Capture the cell that displays the provided text and extract its [x, y] central coordinate. 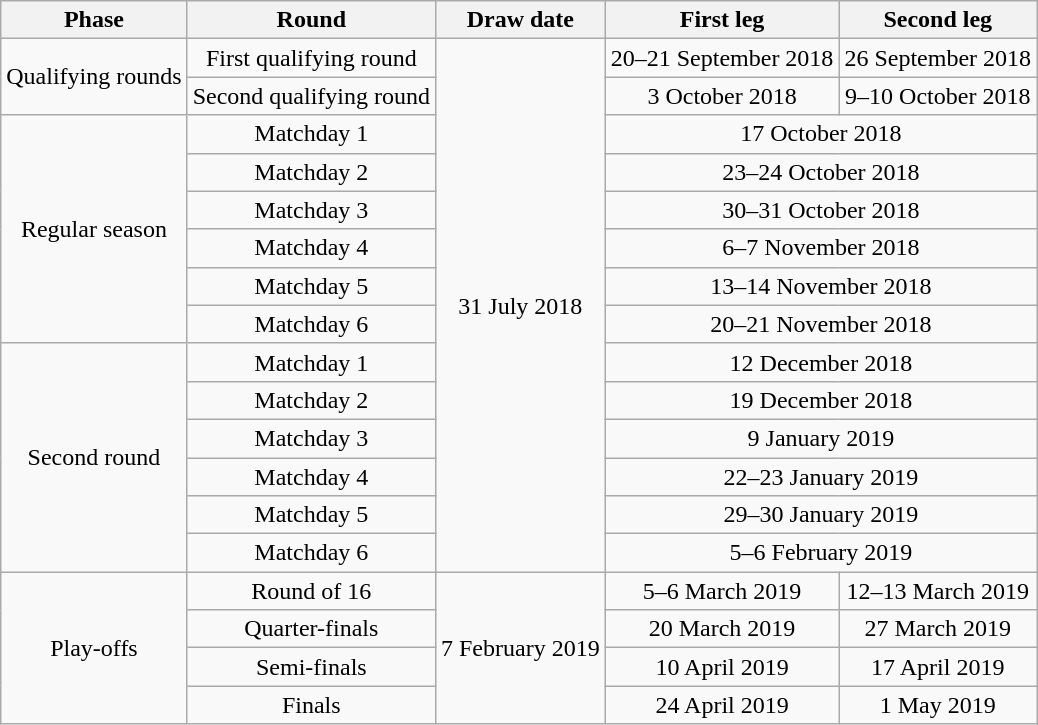
26 September 2018 [938, 58]
Phase [94, 20]
30–31 October 2018 [820, 210]
22–23 January 2019 [820, 477]
17 October 2018 [820, 134]
10 April 2019 [722, 667]
First leg [722, 20]
5–6 February 2019 [820, 553]
13–14 November 2018 [820, 286]
19 December 2018 [820, 400]
Draw date [520, 20]
20–21 September 2018 [722, 58]
Semi-finals [311, 667]
7 February 2019 [520, 648]
9 January 2019 [820, 438]
20–21 November 2018 [820, 324]
Second round [94, 457]
5–6 March 2019 [722, 591]
24 April 2019 [722, 705]
6–7 November 2018 [820, 248]
Qualifying rounds [94, 77]
29–30 January 2019 [820, 515]
3 October 2018 [722, 96]
23–24 October 2018 [820, 172]
First qualifying round [311, 58]
Round [311, 20]
12–13 March 2019 [938, 591]
12 December 2018 [820, 362]
Regular season [94, 229]
31 July 2018 [520, 306]
Quarter-finals [311, 629]
Play-offs [94, 648]
9–10 October 2018 [938, 96]
1 May 2019 [938, 705]
27 March 2019 [938, 629]
17 April 2019 [938, 667]
Second leg [938, 20]
20 March 2019 [722, 629]
Round of 16 [311, 591]
Second qualifying round [311, 96]
Finals [311, 705]
